Extract the (X, Y) coordinate from the center of the cell holding the provided text.  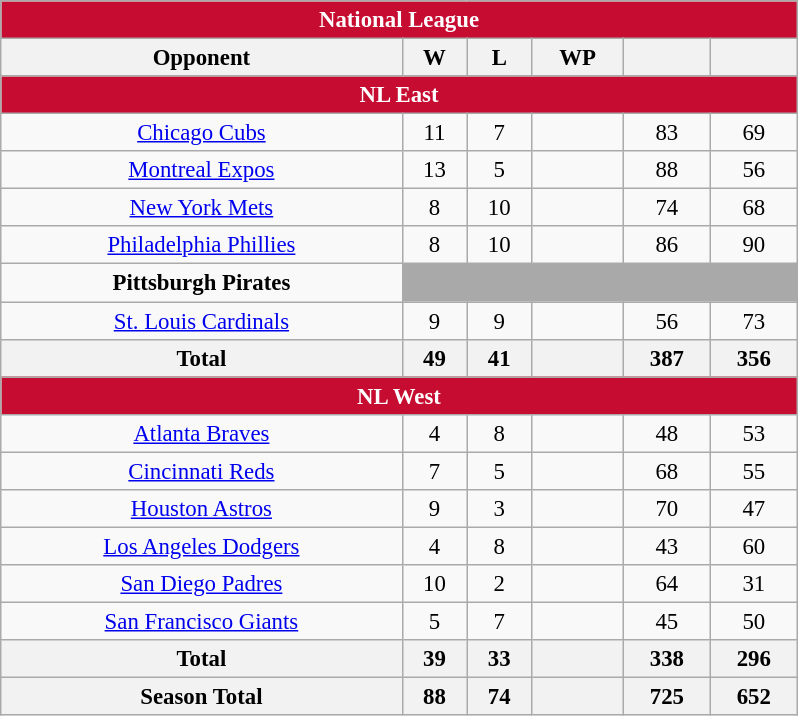
55 (754, 471)
Montreal Expos (202, 170)
Atlanta Braves (202, 433)
50 (754, 621)
2 (500, 584)
WP (578, 57)
48 (666, 433)
Opponent (202, 57)
33 (500, 659)
L (500, 57)
69 (754, 133)
Cincinnati Reds (202, 471)
60 (754, 546)
49 (434, 358)
41 (500, 358)
13 (434, 170)
652 (754, 696)
53 (754, 433)
National League (399, 20)
Houston Astros (202, 508)
338 (666, 659)
Philadelphia Phillies (202, 245)
11 (434, 133)
Chicago Cubs (202, 133)
47 (754, 508)
31 (754, 584)
356 (754, 358)
83 (666, 133)
90 (754, 245)
70 (666, 508)
W (434, 57)
Pittsburgh Pirates (202, 283)
San Francisco Giants (202, 621)
39 (434, 659)
Los Angeles Dodgers (202, 546)
64 (666, 584)
86 (666, 245)
725 (666, 696)
3 (500, 508)
43 (666, 546)
NL East (399, 95)
387 (666, 358)
Season Total (202, 696)
45 (666, 621)
NL West (399, 396)
San Diego Padres (202, 584)
St. Louis Cardinals (202, 321)
296 (754, 659)
New York Mets (202, 208)
73 (754, 321)
